From the cell containing the given text, extract its center point as [x, y] coordinate. 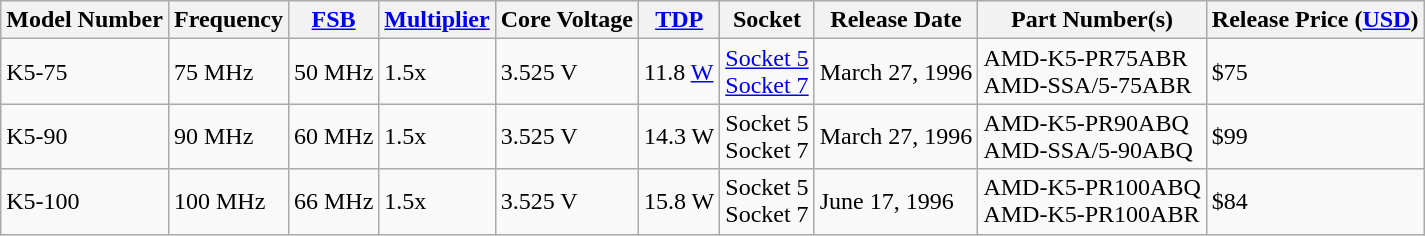
K5-100 [85, 202]
AMD-K5-PR90ABQAMD-SSA/5-90ABQ [1092, 136]
K5-90 [85, 136]
66 MHz [333, 202]
Frequency [228, 20]
60 MHz [333, 136]
14.3 W [678, 136]
$75 [1315, 72]
Socket [767, 20]
15.8 W [678, 202]
$84 [1315, 202]
Release Date [896, 20]
11.8 W [678, 72]
June 17, 1996 [896, 202]
FSB [333, 20]
$99 [1315, 136]
100 MHz [228, 202]
TDP [678, 20]
Release Price (USD) [1315, 20]
Multiplier [437, 20]
K5-75 [85, 72]
50 MHz [333, 72]
AMD-K5-PR100ABQAMD-K5-PR100ABR [1092, 202]
AMD-K5-PR75ABRAMD-SSA/5-75ABR [1092, 72]
Model Number [85, 20]
Part Number(s) [1092, 20]
Core Voltage [566, 20]
90 MHz [228, 136]
75 MHz [228, 72]
